Scan for the cell matching the given text and deliver its (X, Y) coordinate at center. 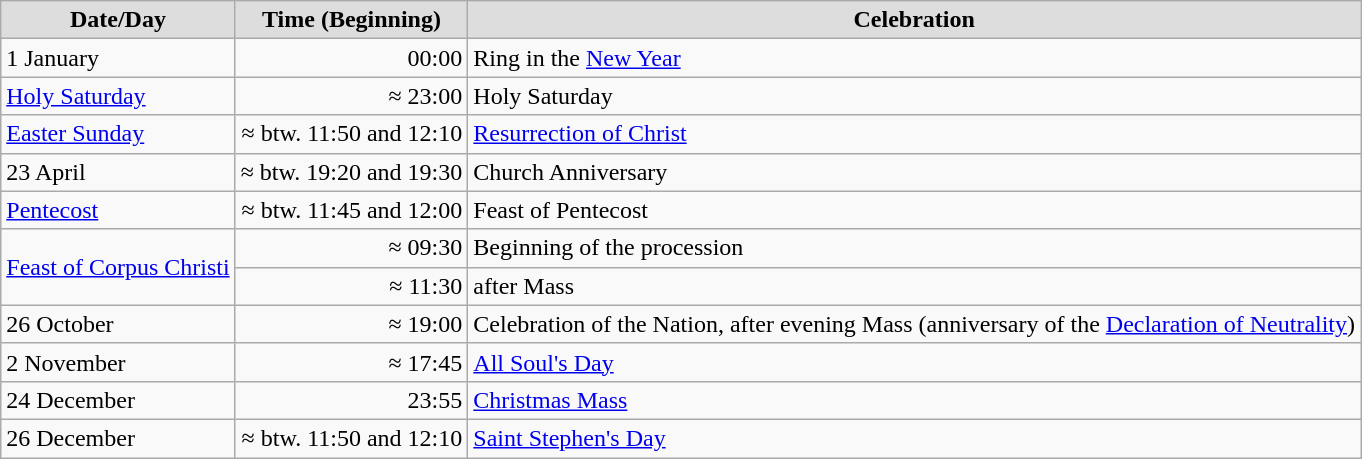
≈ 17:45 (352, 362)
Celebration (914, 20)
26 October (118, 324)
1 January (118, 58)
≈ 09:30 (352, 248)
≈ 19:00 (352, 324)
≈ 23:00 (352, 96)
≈ btw. 19:20 and 19:30 (352, 172)
24 December (118, 400)
Saint Stephen's Day (914, 438)
23:55 (352, 400)
23 April (118, 172)
Church Anniversary (914, 172)
All Soul's Day (914, 362)
Feast of Corpus Christi (118, 267)
Pentecost (118, 210)
≈ btw. 11:45 and 12:00 (352, 210)
Feast of Pentecost (914, 210)
Beginning of the procession (914, 248)
≈ 11:30 (352, 286)
2 November (118, 362)
Date/Day (118, 20)
Ring in the New Year (914, 58)
Time (Beginning) (352, 20)
Easter Sunday (118, 134)
Resurrection of Christ (914, 134)
after Mass (914, 286)
Celebration of the Nation, after evening Mass (anniversary of the Declaration of Neutrality) (914, 324)
Christmas Mass (914, 400)
26 December (118, 438)
00:00 (352, 58)
